Output the (X, Y) coordinate of the center of the cell containing the given text.  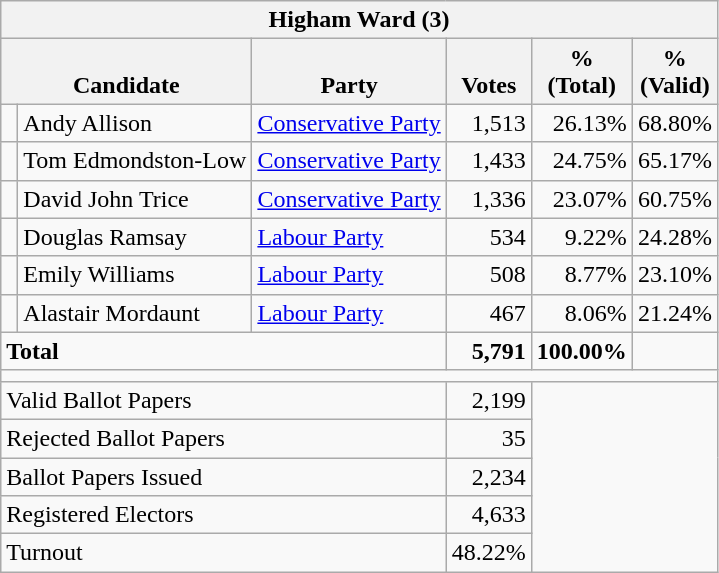
Emily Williams (135, 275)
508 (488, 275)
65.17% (674, 161)
4,633 (488, 515)
Party (349, 72)
Valid Ballot Papers (224, 400)
David John Trice (135, 199)
Turnout (224, 553)
Total (224, 351)
21.24% (674, 313)
467 (488, 313)
1,336 (488, 199)
24.75% (582, 161)
Alastair Mordaunt (135, 313)
5,791 (488, 351)
2,199 (488, 400)
Votes (488, 72)
Douglas Ramsay (135, 237)
Registered Electors (224, 515)
1,513 (488, 123)
23.10% (674, 275)
534 (488, 237)
Andy Allison (135, 123)
2,234 (488, 477)
8.06% (582, 313)
Rejected Ballot Papers (224, 438)
60.75% (674, 199)
1,433 (488, 161)
Higham Ward (3) (360, 20)
9.22% (582, 237)
68.80% (674, 123)
%(Valid) (674, 72)
%(Total) (582, 72)
23.07% (582, 199)
Candidate (126, 72)
24.28% (674, 237)
Tom Edmondston-Low (135, 161)
48.22% (488, 553)
Ballot Papers Issued (224, 477)
100.00% (582, 351)
8.77% (582, 275)
26.13% (582, 123)
35 (488, 438)
